For the text-containing cell, return its midpoint in (X, Y) coordinate format. 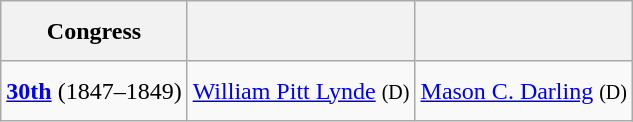
30th (1847–1849) (94, 91)
Congress (94, 31)
Mason C. Darling (D) (524, 91)
William Pitt Lynde (D) (301, 91)
